Return the [X, Y] coordinate for the center point of the cell that contains the specified text.  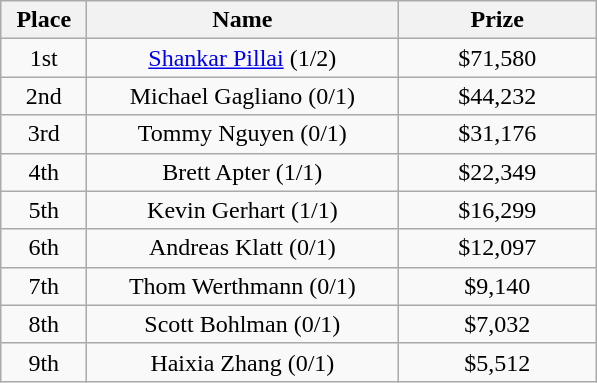
Kevin Gerhart (1/1) [242, 210]
7th [44, 286]
$22,349 [498, 172]
9th [44, 362]
Place [44, 20]
$12,097 [498, 248]
$5,512 [498, 362]
6th [44, 248]
Thom Werthmann (0/1) [242, 286]
1st [44, 58]
$31,176 [498, 134]
Scott Bohlman (0/1) [242, 324]
$44,232 [498, 96]
2nd [44, 96]
3rd [44, 134]
Michael Gagliano (0/1) [242, 96]
Prize [498, 20]
8th [44, 324]
$16,299 [498, 210]
Brett Apter (1/1) [242, 172]
5th [44, 210]
Name [242, 20]
Andreas Klatt (0/1) [242, 248]
$9,140 [498, 286]
$7,032 [498, 324]
Haixia Zhang (0/1) [242, 362]
Shankar Pillai (1/2) [242, 58]
$71,580 [498, 58]
4th [44, 172]
Tommy Nguyen (0/1) [242, 134]
